From the cell containing the given text, extract its center point as (x, y) coordinate. 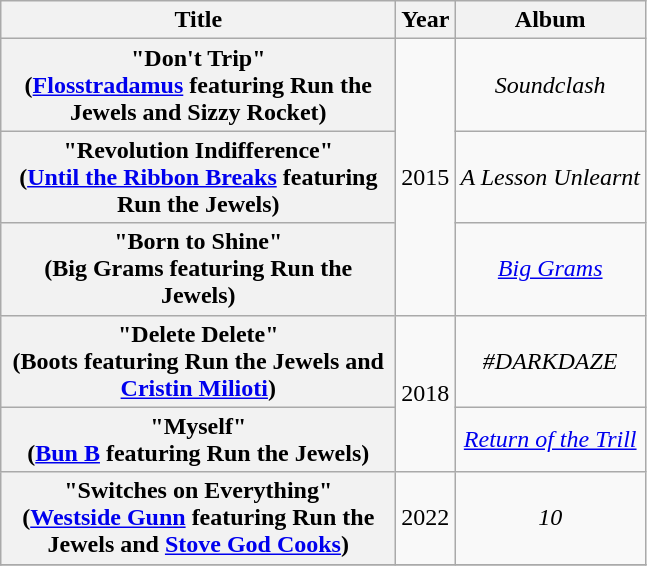
"Born to Shine"(Big Grams featuring Run the Jewels) (198, 269)
Return of the Trill (550, 440)
"Don't Trip"(Flosstradamus featuring Run the Jewels and Sizzy Rocket) (198, 85)
2018 (426, 394)
"Switches on Everything"(Westside Gunn featuring Run the Jewels and Stove God Cooks) (198, 518)
Big Grams (550, 269)
"Revolution Indifference"(Until the Ribbon Breaks featuring Run the Jewels) (198, 177)
#DARKDAZE (550, 361)
A Lesson Unlearnt (550, 177)
"Myself"(Bun B featuring Run the Jewels) (198, 440)
Soundclash (550, 85)
2015 (426, 177)
Album (550, 20)
10 (550, 518)
"Delete Delete"(Boots featuring Run the Jewels and Cristin Milioti) (198, 361)
Title (198, 20)
2022 (426, 518)
Year (426, 20)
